Output the (X, Y) coordinate of the center of the cell containing the given text.  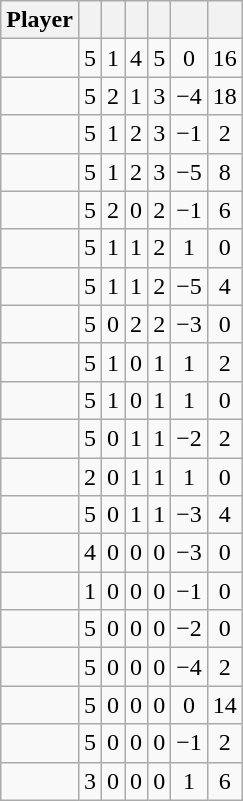
16 (224, 58)
8 (224, 172)
14 (224, 705)
18 (224, 96)
Player (40, 20)
